Extract the (X, Y) coordinate from the center of the cell holding the provided text.  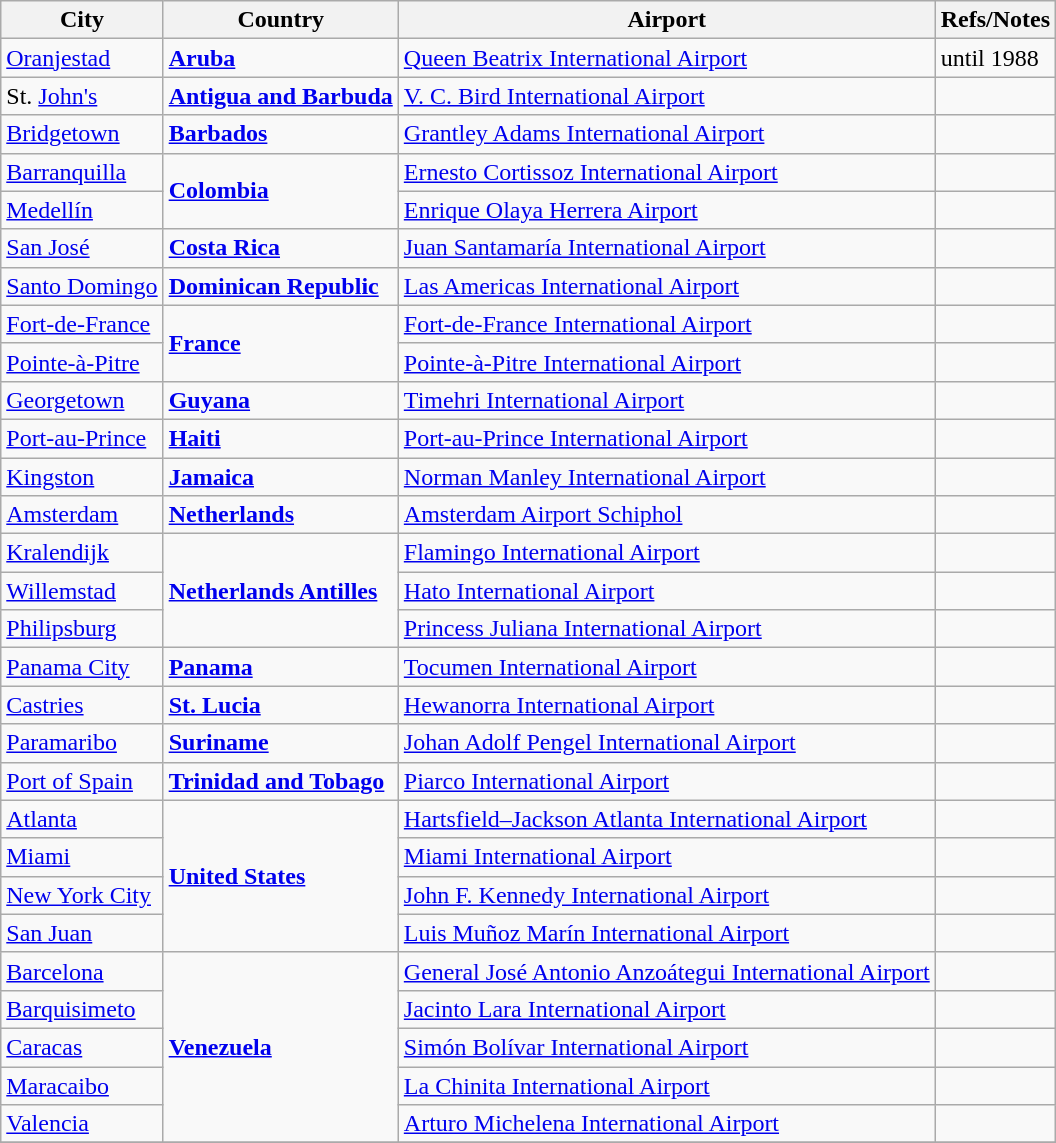
Amsterdam (82, 515)
Kingston (82, 477)
Hartsfield–Jackson Atlanta International Airport (666, 819)
St. John's (82, 96)
Refs/Notes (995, 20)
Jacinto Lara International Airport (666, 1009)
Oranjestad (82, 58)
Bridgetown (82, 134)
Ernesto Cortissoz International Airport (666, 172)
Fort-de-France International Airport (666, 324)
Tocumen International Airport (666, 667)
Colombia (280, 191)
Enrique Olaya Herrera Airport (666, 210)
Port-au-Prince (82, 438)
United States (280, 876)
City (82, 20)
Port of Spain (82, 781)
Netherlands Antilles (280, 591)
Las Americas International Airport (666, 286)
Grantley Adams International Airport (666, 134)
Atlanta (82, 819)
Guyana (280, 400)
Medellín (82, 210)
Georgetown (82, 400)
Pointe-à-Pitre International Airport (666, 362)
Paramaribo (82, 743)
Netherlands (280, 515)
France (280, 343)
Castries (82, 705)
Hato International Airport (666, 591)
Piarco International Airport (666, 781)
Barcelona (82, 971)
Norman Manley International Airport (666, 477)
Port-au-Prince International Airport (666, 438)
Miami (82, 857)
General José Antonio Anzoátegui International Airport (666, 971)
Arturo Michelena International Airport (666, 1124)
Antigua and Barbuda (280, 96)
La Chinita International Airport (666, 1085)
Simón Bolívar International Airport (666, 1047)
Miami International Airport (666, 857)
Queen Beatrix International Airport (666, 58)
Hewanorra International Airport (666, 705)
St. Lucia (280, 705)
Aruba (280, 58)
San Juan (82, 933)
Johan Adolf Pengel International Airport (666, 743)
Caracas (82, 1047)
Costa Rica (280, 248)
Pointe-à-Pitre (82, 362)
Panama (280, 667)
Willemstad (82, 591)
Haiti (280, 438)
Juan Santamaría International Airport (666, 248)
New York City (82, 895)
Philipsburg (82, 629)
Barquisimeto (82, 1009)
Timehri International Airport (666, 400)
San José (82, 248)
until 1988 (995, 58)
Barranquilla (82, 172)
Panama City (82, 667)
Valencia (82, 1124)
Country (280, 20)
Maracaibo (82, 1085)
Flamingo International Airport (666, 553)
Suriname (280, 743)
Airport (666, 20)
John F. Kennedy International Airport (666, 895)
V. C. Bird International Airport (666, 96)
Barbados (280, 134)
Princess Juliana International Airport (666, 629)
Kralendijk (82, 553)
Venezuela (280, 1047)
Trinidad and Tobago (280, 781)
Fort-de-France (82, 324)
Dominican Republic (280, 286)
Santo Domingo (82, 286)
Luis Muñoz Marín International Airport (666, 933)
Jamaica (280, 477)
Amsterdam Airport Schiphol (666, 515)
